Extract the [x, y] coordinate from the center of the cell holding the provided text.  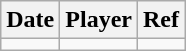
Ref [160, 20]
Player [99, 20]
Date [30, 20]
